Determine the (X, Y) coordinate at the center of the cell enclosing the given text.  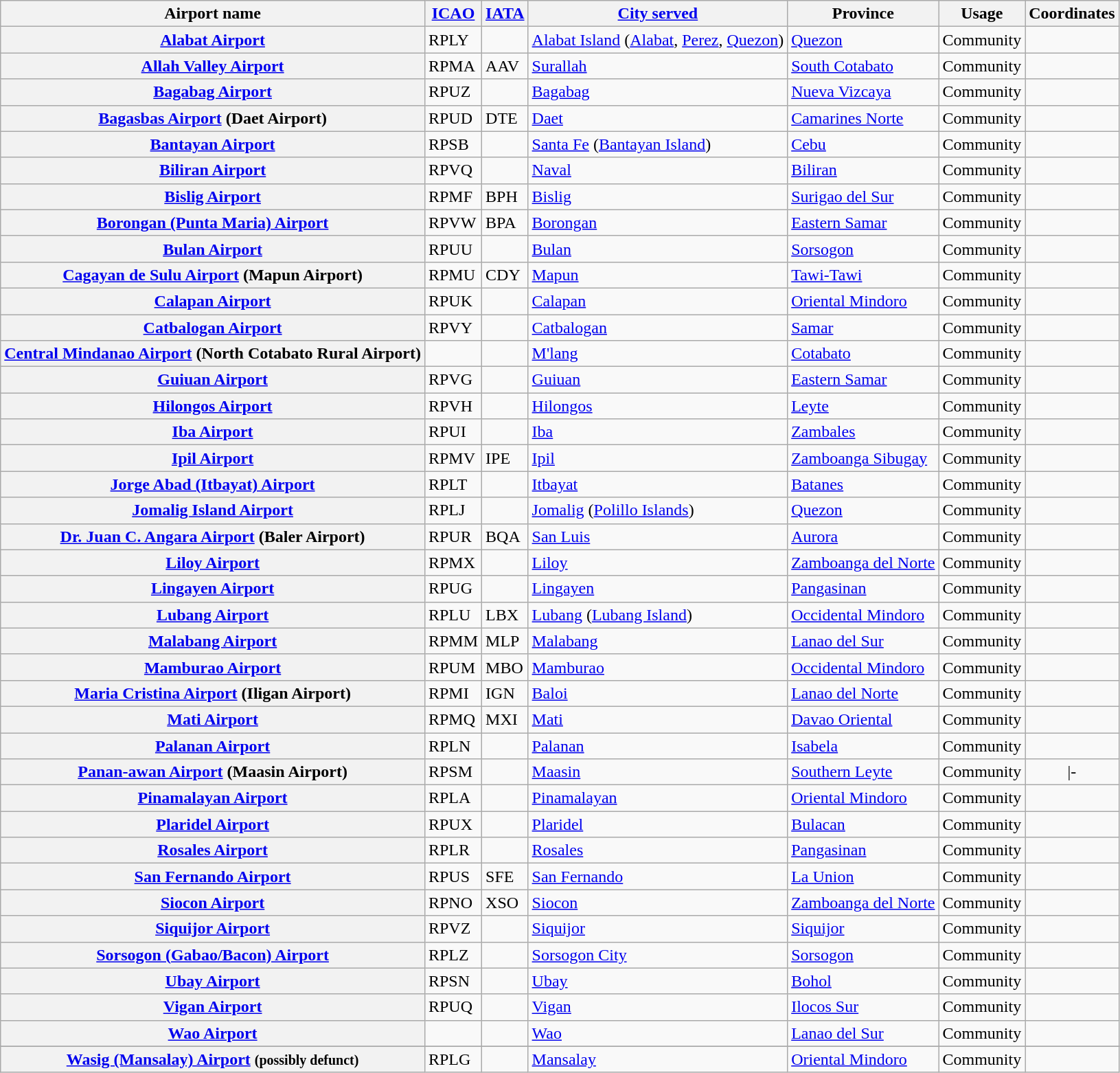
RPSB (453, 144)
|- (1072, 772)
Southern Leyte (863, 772)
Bantayan Airport (213, 144)
Bagabag (658, 92)
RPUR (453, 536)
Wao (658, 1033)
Bagabag Airport (213, 92)
RPMA (453, 66)
RPSM (453, 772)
IATA (505, 14)
Palanan Airport (213, 745)
SFE (505, 877)
RPMM (453, 641)
RPMX (453, 563)
RPMV (453, 458)
Naval (658, 170)
Leyte (863, 406)
Lingayen Airport (213, 589)
Dr. Juan C. Angara Airport (Baler Airport) (213, 536)
Bohol (863, 981)
Mati (658, 719)
RPUI (453, 432)
Rosales (658, 850)
Malabang Airport (213, 641)
Biliran (863, 170)
South Cotabato (863, 66)
RPNO (453, 903)
Nueva Vizcaya (863, 92)
Calapan Airport (213, 301)
BPA (505, 223)
XSO (505, 903)
RPUX (453, 824)
Iba Airport (213, 432)
Sorsogon City (658, 955)
Bulan Airport (213, 249)
Rosales Airport (213, 850)
RPVH (453, 406)
Sorsogon (Gabao/Bacon) Airport (213, 955)
RPLR (453, 850)
Jorge Abad (Itbayat) Airport (213, 484)
RPMI (453, 693)
RPUM (453, 667)
Guiuan Airport (213, 380)
Usage (982, 14)
RPLY (453, 40)
Province (863, 14)
RPUU (453, 249)
RPUK (453, 301)
RPLT (453, 484)
Central Mindanao Airport (North Cotabato Rural Airport) (213, 354)
San Fernando (658, 877)
Pinamalayan (658, 798)
RPLU (453, 615)
Davao Oriental (863, 719)
M'lang (658, 354)
Jomalig (Polillo Islands) (658, 510)
Wao Airport (213, 1033)
Iba (658, 432)
Maria Cristina Airport (Iligan Airport) (213, 693)
Itbayat (658, 484)
RPUQ (453, 1007)
Ubay Airport (213, 981)
Plaridel Airport (213, 824)
Isabela (863, 745)
Baloi (658, 693)
Surallah (658, 66)
Samar (863, 328)
Surigao del Sur (863, 196)
RPUD (453, 118)
BPH (505, 196)
Maasin (658, 772)
RPMU (453, 275)
Jomalig Island Airport (213, 510)
Ilocos Sur (863, 1007)
Bulan (658, 249)
RPVY (453, 328)
Alabat Island (Alabat, Perez, Quezon) (658, 40)
Borongan (658, 223)
La Union (863, 877)
San Fernando Airport (213, 877)
RPVQ (453, 170)
RPUS (453, 877)
Cebu (863, 144)
DTE (505, 118)
Cotabato (863, 354)
Vigan Airport (213, 1007)
Coordinates (1072, 14)
MLP (505, 641)
Siquijor Airport (213, 929)
Hilongos (658, 406)
Batanes (863, 484)
RPLN (453, 745)
RPLA (453, 798)
Airport name (213, 14)
Bislig Airport (213, 196)
Ubay (658, 981)
RPVG (453, 380)
Guiuan (658, 380)
Vigan (658, 1007)
RPMF (453, 196)
Allah Valley Airport (213, 66)
Catbalogan Airport (213, 328)
City served (658, 14)
RPVZ (453, 929)
Cagayan de Sulu Airport (Mapun Airport) (213, 275)
Daet (658, 118)
Siocon (658, 903)
Bagasbas Airport (Daet Airport) (213, 118)
RPMQ (453, 719)
Ipil (658, 458)
RPUG (453, 589)
LBX (505, 615)
Bislig (658, 196)
San Luis (658, 536)
Santa Fe (Bantayan Island) (658, 144)
Camarines Norte (863, 118)
Panan-awan Airport (Maasin Airport) (213, 772)
Catbalogan (658, 328)
Liloy (658, 563)
Plaridel (658, 824)
Aurora (863, 536)
RPLG (453, 1059)
ICAO (453, 14)
AAV (505, 66)
MXI (505, 719)
RPSN (453, 981)
Borongan (Punta Maria) Airport (213, 223)
RPLJ (453, 510)
RPVW (453, 223)
IPE (505, 458)
Palanan (658, 745)
Pinamalayan Airport (213, 798)
Zambales (863, 432)
Mapun (658, 275)
Tawi-Tawi (863, 275)
Bulacan (863, 824)
Calapan (658, 301)
Malabang (658, 641)
Hilongos Airport (213, 406)
Siocon Airport (213, 903)
RPUZ (453, 92)
MBO (505, 667)
Liloy Airport (213, 563)
Zamboanga Sibugay (863, 458)
Alabat Airport (213, 40)
Lubang (Lubang Island) (658, 615)
CDY (505, 275)
Mamburao Airport (213, 667)
Lubang Airport (213, 615)
Lanao del Norte (863, 693)
Mansalay (658, 1059)
Biliran Airport (213, 170)
IGN (505, 693)
BQA (505, 536)
Ipil Airport (213, 458)
Mati Airport (213, 719)
Mamburao (658, 667)
Wasig (Mansalay) Airport (possibly defunct) (213, 1059)
RPLZ (453, 955)
Lingayen (658, 589)
